From the cell containing the given text, extract its center point as (X, Y) coordinate. 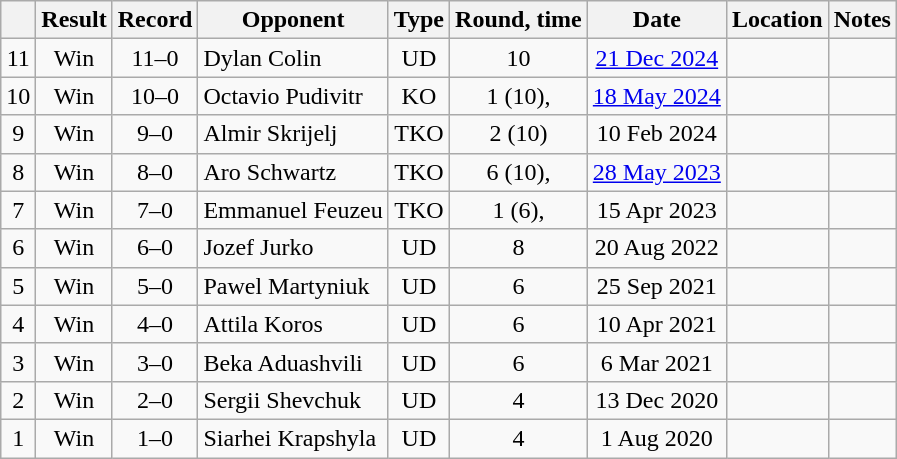
Siarhei Krapshyla (293, 438)
13 Dec 2020 (656, 400)
Sergii Shevchuk (293, 400)
Type (418, 20)
1–0 (155, 438)
6–0 (155, 248)
Dylan Colin (293, 58)
Octavio Pudivitr (293, 96)
6 Mar 2021 (656, 362)
Location (777, 20)
8–0 (155, 172)
Almir Skrijelj (293, 134)
Aro Schwartz (293, 172)
1 (6), (519, 210)
7 (18, 210)
Notes (862, 20)
7–0 (155, 210)
2–0 (155, 400)
1 Aug 2020 (656, 438)
28 May 2023 (656, 172)
9 (18, 134)
15 Apr 2023 (656, 210)
2 (10) (519, 134)
25 Sep 2021 (656, 286)
2 (18, 400)
4–0 (155, 324)
1 (18, 438)
Attila Koros (293, 324)
Opponent (293, 20)
11–0 (155, 58)
10–0 (155, 96)
20 Aug 2022 (656, 248)
Round, time (519, 20)
KO (418, 96)
11 (18, 58)
21 Dec 2024 (656, 58)
3 (18, 362)
Beka Aduashvili (293, 362)
Result (74, 20)
1 (10), (519, 96)
6 (10), (519, 172)
Emmanuel Feuzeu (293, 210)
18 May 2024 (656, 96)
10 Apr 2021 (656, 324)
Record (155, 20)
Date (656, 20)
9–0 (155, 134)
5–0 (155, 286)
5 (18, 286)
3–0 (155, 362)
Pawel Martyniuk (293, 286)
10 Feb 2024 (656, 134)
Jozef Jurko (293, 248)
